For the text-containing cell, return its midpoint in (x, y) coordinate format. 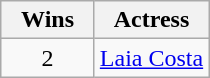
Laia Costa (151, 58)
2 (48, 58)
Wins (48, 20)
Actress (151, 20)
